Identify which cell holds the provided text, then report its [X, Y] central coordinate. 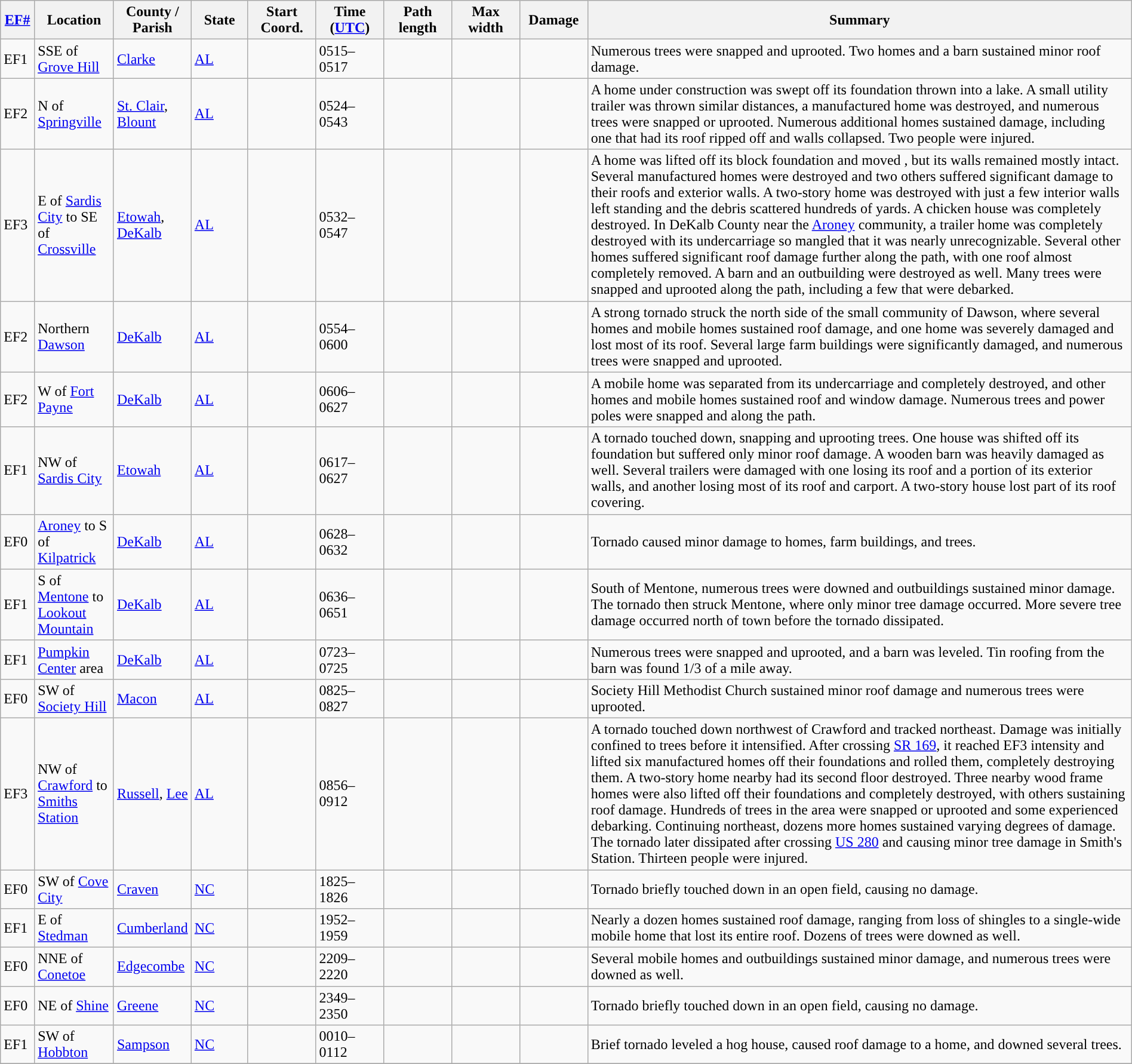
Society Hill Methodist Church sustained minor roof damage and numerous trees were uprooted. [860, 699]
State [220, 20]
Tornado caused minor damage to homes, farm buildings, and trees. [860, 542]
0617–0627 [350, 471]
0856–0912 [350, 794]
2209–2220 [350, 967]
Sampson [152, 1045]
E of Sardis City to SE of Crossville [74, 225]
0515–0517 [350, 59]
0532–0547 [350, 225]
EF# [18, 20]
Greene [152, 1005]
County / Parish [152, 20]
NNE of Conetoe [74, 967]
NW of Sardis City [74, 471]
0010–0112 [350, 1045]
0628–0632 [350, 542]
Cumberland [152, 928]
Aroney to S of Kilpatrick [74, 542]
SW of Society Hill [74, 699]
Numerous trees were snapped and uprooted, and a barn was leveled. Tin roofing from the barn was found 1/3 of a mile away. [860, 659]
SW of Hobbton [74, 1045]
2349–2350 [350, 1005]
S of Mentone to Lookout Mountain [74, 604]
St. Clair, Blount [152, 113]
Pumpkin Center area [74, 659]
Start Coord. [282, 20]
SSE of Grove Hill [74, 59]
0606–0627 [350, 399]
Summary [860, 20]
0554–0600 [350, 337]
Path length [418, 20]
0636–0651 [350, 604]
0825–0827 [350, 699]
Clarke [152, 59]
Etowah, DeKalb [152, 225]
Numerous trees were snapped and uprooted. Two homes and a barn sustained minor roof damage. [860, 59]
Several mobile homes and outbuildings sustained minor damage, and numerous trees were downed as well. [860, 967]
N of Springville [74, 113]
W of Fort Payne [74, 399]
Brief tornado leveled a hog house, caused roof damage to a home, and downed several trees. [860, 1045]
1952–1959 [350, 928]
Northern Dawson [74, 337]
Max width [486, 20]
Edgecombe [152, 967]
Craven [152, 888]
E of Stedman [74, 928]
NW of Crawford to Smiths Station [74, 794]
Macon [152, 699]
NE of Shine [74, 1005]
Location [74, 20]
1825–1826 [350, 888]
0524–0543 [350, 113]
SW of Cove City [74, 888]
Time (UTC) [350, 20]
Damage [553, 20]
Russell, Lee [152, 794]
0723–0725 [350, 659]
Etowah [152, 471]
